Pinpoint the cell where the given text exists, returning its [x, y] midpoint coordinate. 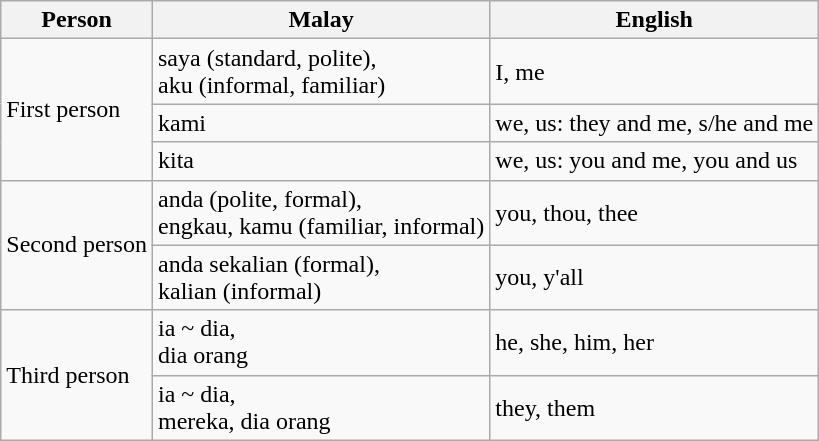
we, us: they and me, s/he and me [654, 123]
anda (polite, formal), engkau, kamu (familiar, informal) [320, 212]
he, she, him, her [654, 342]
Second person [77, 245]
Third person [77, 375]
Person [77, 20]
I, me [654, 72]
ia ~ dia, dia orang [320, 342]
you, thou, thee [654, 212]
we, us: you and me, you and us [654, 161]
Malay [320, 20]
First person [77, 110]
anda sekalian (formal), kalian (informal) [320, 278]
they, them [654, 408]
ia ~ dia, mereka, dia orang [320, 408]
you, y'all [654, 278]
English [654, 20]
kita [320, 161]
kami [320, 123]
saya (standard, polite),aku (informal, familiar) [320, 72]
